Find where the given text appears and provide that cell's center as (x, y) coordinate. 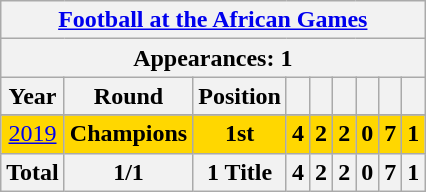
Appearances: 1 (213, 58)
Football at the African Games (213, 20)
1 Title (240, 172)
2019 (33, 134)
Champions (128, 134)
Position (240, 96)
Year (33, 96)
Total (33, 172)
1/1 (128, 172)
Round (128, 96)
1st (240, 134)
